Pinpoint the cell where the given text exists, returning its (x, y) midpoint coordinate. 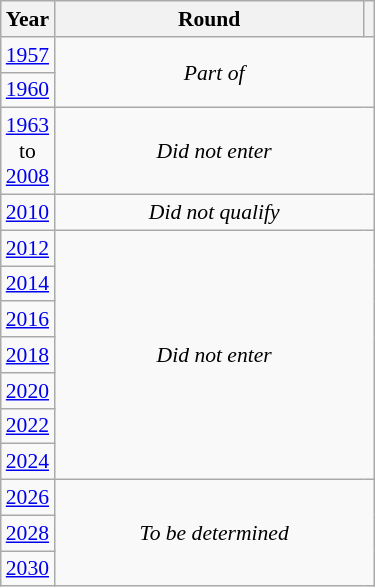
Part of (214, 72)
Did not qualify (214, 213)
2028 (28, 533)
2022 (28, 426)
2012 (28, 248)
2010 (28, 213)
Year (28, 19)
2026 (28, 498)
1957 (28, 55)
2030 (28, 569)
To be determined (214, 534)
1960 (28, 90)
2018 (28, 355)
Round (209, 19)
2016 (28, 320)
1963to2008 (28, 152)
2024 (28, 462)
2014 (28, 284)
2020 (28, 391)
